Pinpoint the cell where the given text exists, returning its [X, Y] midpoint coordinate. 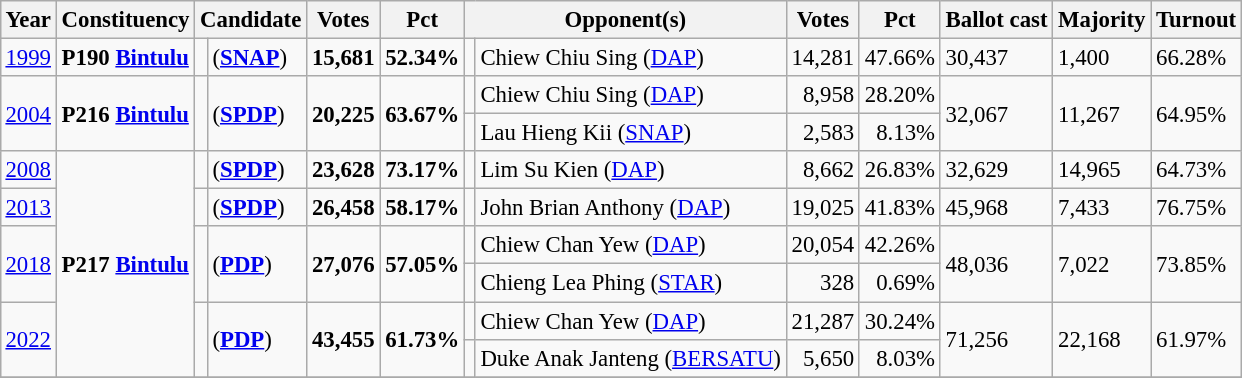
14,281 [822, 57]
28.20% [900, 95]
58.17% [422, 208]
8.13% [900, 133]
23,628 [344, 170]
2004 [28, 114]
57.05% [422, 264]
Chieng Lea Phing (STAR) [630, 283]
32,067 [996, 114]
47.66% [900, 57]
8,958 [822, 95]
14,965 [1102, 170]
32,629 [996, 170]
328 [822, 283]
Ballot cast [996, 20]
61.73% [422, 340]
61.97% [1196, 340]
63.67% [422, 114]
Majority [1102, 20]
2013 [28, 208]
1,400 [1102, 57]
52.34% [422, 57]
Duke Anak Janteng (BERSATU) [630, 358]
0.69% [900, 283]
71,256 [996, 340]
Turnout [1196, 20]
P216 Bintulu [125, 114]
2018 [28, 264]
Opponent(s) [625, 20]
30,437 [996, 57]
21,287 [822, 321]
Constituency [125, 20]
John Brian Anthony (DAP) [630, 208]
76.75% [1196, 208]
20,225 [344, 114]
Year [28, 20]
64.95% [1196, 114]
27,076 [344, 264]
41.83% [900, 208]
Lim Su Kien (DAP) [630, 170]
8,662 [822, 170]
2008 [28, 170]
64.73% [1196, 170]
48,036 [996, 264]
45,968 [996, 208]
30.24% [900, 321]
8.03% [900, 358]
7,433 [1102, 208]
P217 Bintulu [125, 264]
Lau Hieng Kii (SNAP) [630, 133]
7,022 [1102, 264]
73.17% [422, 170]
43,455 [344, 340]
2,583 [822, 133]
(SNAP) [257, 57]
22,168 [1102, 340]
19,025 [822, 208]
26.83% [900, 170]
15,681 [344, 57]
2022 [28, 340]
26,458 [344, 208]
42.26% [900, 245]
1999 [28, 57]
11,267 [1102, 114]
73.85% [1196, 264]
P190 Bintulu [125, 57]
20,054 [822, 245]
5,650 [822, 358]
66.28% [1196, 57]
Candidate [251, 20]
